Provide the [X, Y] coordinate of the cell's center where the given text is located.  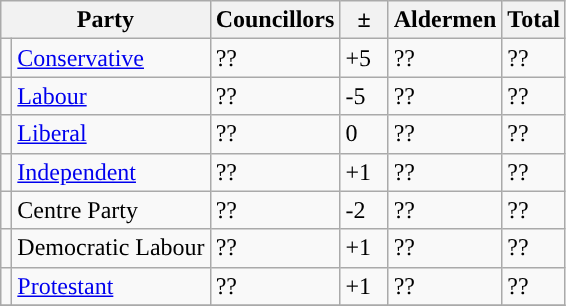
Total [534, 20]
Labour [111, 96]
-5 [364, 96]
-2 [364, 210]
Conservative [111, 58]
Councillors [275, 20]
Democratic Labour [111, 248]
Aldermen [445, 20]
Centre Party [111, 210]
Liberal [111, 134]
0 [364, 134]
+5 [364, 58]
Party [106, 20]
± [364, 20]
Protestant [111, 286]
Independent [111, 172]
